Find where the given text appears and provide that cell's center as [X, Y] coordinate. 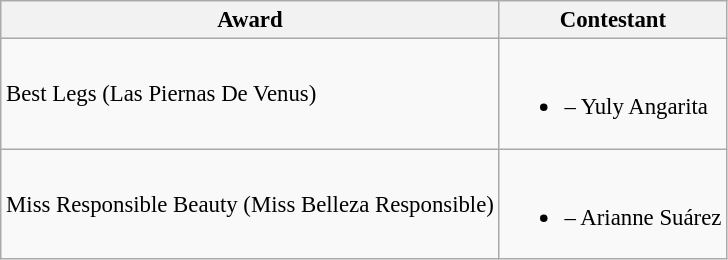
– Yuly Angarita [612, 94]
Miss Responsible Beauty (Miss Belleza Responsible) [250, 204]
Best Legs (Las Piernas De Venus) [250, 94]
– Arianne Suárez [612, 204]
Contestant [612, 20]
Award [250, 20]
